Identify which cell holds the provided text, then report its [x, y] central coordinate. 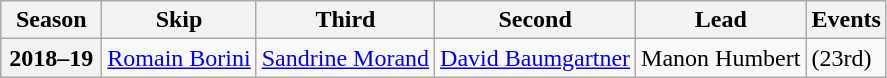
Manon Humbert [721, 58]
Season [52, 20]
David Baumgartner [536, 58]
Third [345, 20]
Events [846, 20]
Lead [721, 20]
Second [536, 20]
Romain Borini [179, 58]
(23rd) [846, 58]
Sandrine Morand [345, 58]
2018–19 [52, 58]
Skip [179, 20]
